Determine the (X, Y) coordinate at the center of the cell enclosing the given text.  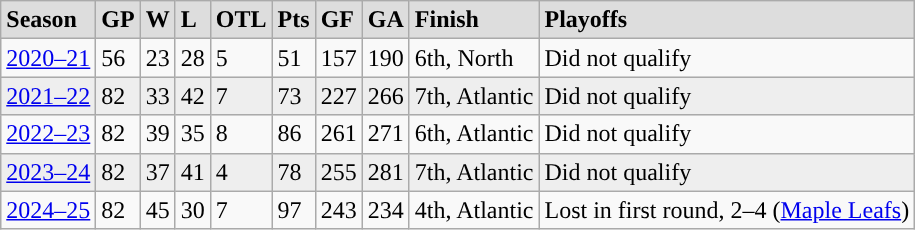
28 (192, 58)
97 (294, 210)
39 (158, 134)
37 (158, 172)
190 (386, 58)
51 (294, 58)
Season (48, 20)
4th, Atlantic (474, 210)
261 (338, 134)
41 (192, 172)
243 (338, 210)
266 (386, 96)
73 (294, 96)
Pts (294, 20)
42 (192, 96)
234 (386, 210)
227 (338, 96)
78 (294, 172)
157 (338, 58)
4 (241, 172)
2021–22 (48, 96)
6th, North (474, 58)
255 (338, 172)
Playoffs (727, 20)
86 (294, 134)
8 (241, 134)
GF (338, 20)
2020–21 (48, 58)
2024–25 (48, 210)
45 (158, 210)
W (158, 20)
GA (386, 20)
5 (241, 58)
6th, Atlantic (474, 134)
L (192, 20)
33 (158, 96)
271 (386, 134)
Finish (474, 20)
56 (118, 58)
23 (158, 58)
281 (386, 172)
2023–24 (48, 172)
OTL (241, 20)
2022–23 (48, 134)
30 (192, 210)
35 (192, 134)
GP (118, 20)
Lost in first round, 2–4 (Maple Leafs) (727, 210)
